Detect which cell encompasses the target text, then output its (x, y) center coordinate. 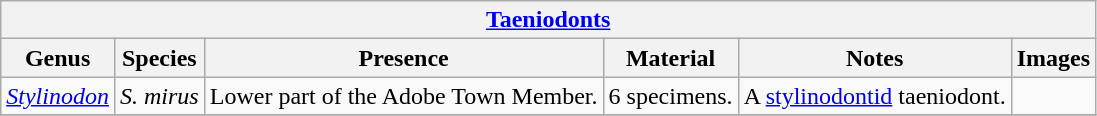
Presence (404, 58)
Taeniodonts (548, 20)
Lower part of the Adobe Town Member. (404, 96)
Notes (874, 58)
Stylinodon (58, 96)
Species (159, 58)
Images (1053, 58)
Material (670, 58)
Genus (58, 58)
S. mirus (159, 96)
A stylinodontid taeniodont. (874, 96)
6 specimens. (670, 96)
